For the text-containing cell, return its midpoint in (x, y) coordinate format. 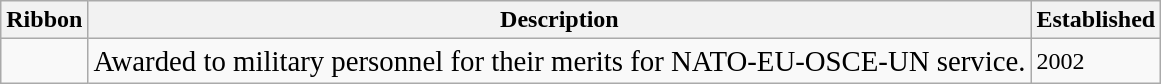
2002 (1096, 61)
Ribbon (44, 20)
Established (1096, 20)
Awarded to military personnel for their merits for NATO-EU-OSCE-UN service. (560, 61)
Description (560, 20)
